From the cell containing the given text, extract its center point as (x, y) coordinate. 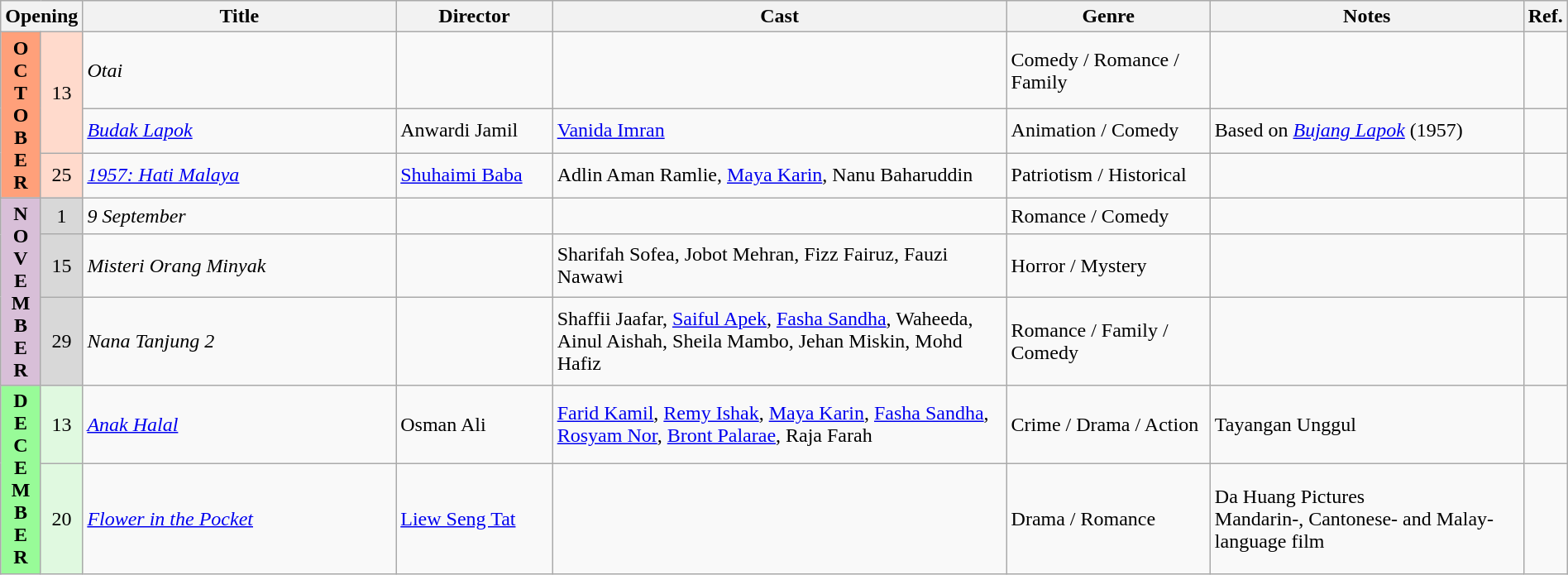
Opening (41, 17)
Adlin Aman Ramlie, Maya Karin, Nanu Baharuddin (779, 175)
Budak Lapok (240, 131)
Romance / Family / Comedy (1108, 341)
Drama / Romance (1108, 518)
Liew Seng Tat (475, 518)
Sharifah Sofea, Jobot Mehran, Fizz Fairuz, Fauzi Nawawi (779, 266)
Misteri Orang Minyak (240, 266)
Animation / Comedy (1108, 131)
Cast (779, 17)
1 (61, 216)
15 (61, 266)
Title (240, 17)
Anak Halal (240, 424)
DECEMBER (22, 480)
Otai (240, 70)
Notes (1366, 17)
Crime / Drama / Action (1108, 424)
Director (475, 17)
Vanida Imran (779, 131)
Shuhaimi Baba (475, 175)
20 (61, 518)
Patriotism / Historical (1108, 175)
Comedy / Romance / Family (1108, 70)
Based on Bujang Lapok (1957) (1366, 131)
Tayangan Unggul (1366, 424)
Farid Kamil, Remy Ishak, Maya Karin, Fasha Sandha, Rosyam Nor, Bront Palarae, Raja Farah (779, 424)
25 (61, 175)
Shaffii Jaafar, Saiful Apek, Fasha Sandha, Waheeda, Ainul Aishah, Sheila Mambo, Jehan Miskin, Mohd Hafiz (779, 341)
9 September (240, 216)
Ref. (1545, 17)
1957: Hati Malaya (240, 175)
Da Huang PicturesMandarin-, Cantonese- and Malay-language film (1366, 518)
NOVEMBER (22, 291)
29 (61, 341)
Romance / Comedy (1108, 216)
Anwardi Jamil (475, 131)
Flower in the Pocket (240, 518)
Osman Ali (475, 424)
OCTOBER (22, 115)
Horror / Mystery (1108, 266)
Genre (1108, 17)
Nana Tanjung 2 (240, 341)
